Scan for the cell matching the given text and deliver its [x, y] coordinate at center. 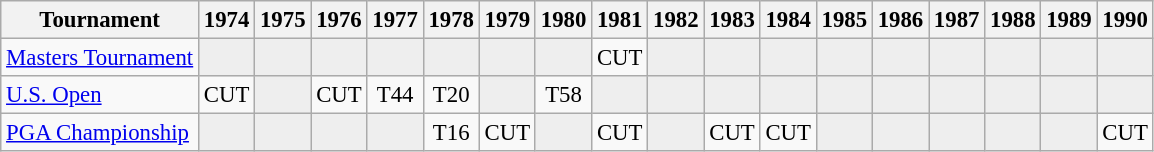
1984 [788, 20]
1988 [1013, 20]
T44 [395, 95]
1982 [676, 20]
Tournament [100, 20]
T58 [563, 95]
1976 [339, 20]
1987 [957, 20]
1983 [732, 20]
Masters Tournament [100, 58]
1985 [844, 20]
1989 [1069, 20]
1977 [395, 20]
1979 [507, 20]
T16 [451, 133]
PGA Championship [100, 133]
1990 [1125, 20]
T20 [451, 95]
U.S. Open [100, 95]
1978 [451, 20]
1986 [900, 20]
1981 [620, 20]
1975 [283, 20]
1974 [227, 20]
1980 [563, 20]
